Return the [x, y] coordinate for the center point of the cell that contains the specified text.  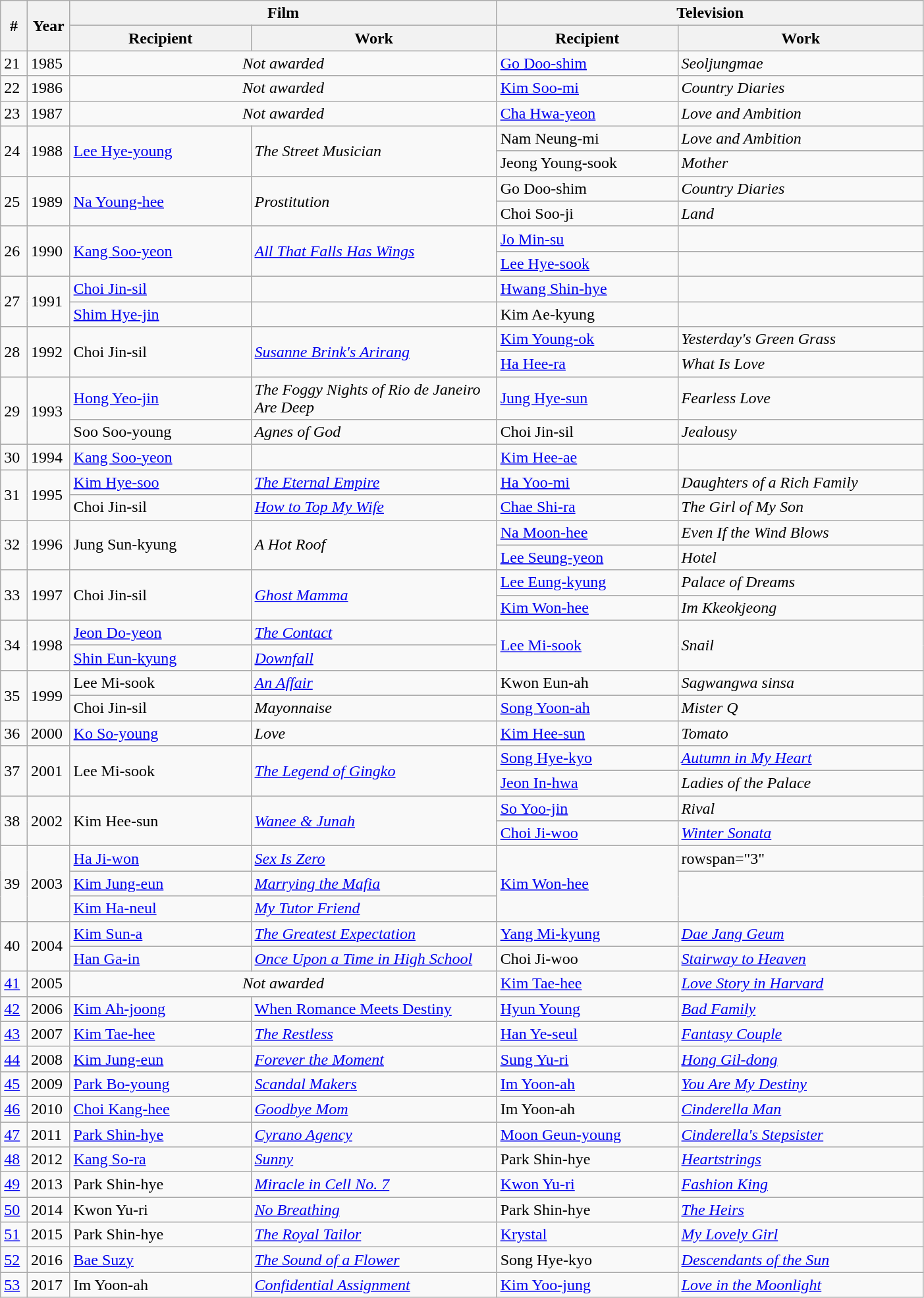
Ladies of the Palace [801, 783]
21 [14, 63]
Fantasy Couple [801, 1034]
Ha Ji-won [161, 859]
40 [14, 946]
Hyun Young [587, 1009]
The Eternal Empire [374, 482]
42 [14, 1009]
Tomato [801, 733]
51 [14, 1235]
1999 [49, 695]
1989 [49, 201]
Snail [801, 645]
31 [14, 495]
2013 [49, 1185]
The Restless [374, 1034]
2015 [49, 1235]
Lee Seung-yeon [587, 557]
1985 [49, 63]
34 [14, 645]
Sex Is Zero [374, 859]
45 [14, 1084]
Ghost Mamma [374, 595]
2007 [49, 1034]
Descendants of the Sun [801, 1260]
# [14, 26]
Seoljungmae [801, 63]
All That Falls Has Wings [374, 251]
1990 [49, 251]
Cha Hwa-yeon [587, 113]
49 [14, 1185]
The Contact [374, 633]
Even If the Wind Blows [801, 532]
Winter Sonata [801, 833]
33 [14, 595]
Prostitution [374, 201]
Kim Hee-ae [587, 457]
Agnes of God [374, 432]
29 [14, 411]
Chae Shi-ra [587, 507]
Goodbye Mom [374, 1109]
Lee Eung-kyung [587, 582]
46 [14, 1109]
Love Story in Harvard [801, 984]
Jung Sun-kyung [161, 545]
Hwang Shin-hye [587, 289]
1997 [49, 595]
24 [14, 151]
Cinderella's Stepsister [801, 1134]
50 [14, 1210]
Sung Yu-ri [587, 1059]
1988 [49, 151]
The Girl of My Son [801, 507]
The Royal Tailor [374, 1235]
Rival [801, 808]
1986 [49, 88]
28 [14, 352]
1998 [49, 645]
Mayonnaise [374, 708]
Lee Hye-young [161, 151]
Daughters of a Rich Family [801, 482]
Na Young-hee [161, 201]
2012 [49, 1160]
43 [14, 1034]
37 [14, 771]
2016 [49, 1260]
Kim Ae-kyung [587, 314]
32 [14, 545]
2014 [49, 1210]
Ha Hee-ra [587, 364]
The Foggy Nights of Rio de Janeiro Are Deep [374, 398]
Miracle in Cell No. 7 [374, 1185]
1993 [49, 411]
35 [14, 695]
Sagwangwa sinsa [801, 683]
2004 [49, 946]
Heartstrings [801, 1160]
Kim Ah-joong [161, 1009]
Moon Geun-young [587, 1134]
Kim Ha-neul [161, 909]
Jealousy [801, 432]
Once Upon a Time in High School [374, 959]
Kwon Eun-ah [587, 683]
2002 [49, 821]
1996 [49, 545]
Yang Mi-kyung [587, 934]
My Lovely Girl [801, 1235]
41 [14, 984]
1995 [49, 495]
Nam Neung-mi [587, 138]
Soo Soo-young [161, 432]
53 [14, 1285]
27 [14, 301]
Downfall [374, 658]
2001 [49, 771]
So Yoo-jin [587, 808]
Kim Soo-mi [587, 88]
A Hot Roof [374, 545]
Im Kkeokjeong [801, 607]
48 [14, 1160]
No Breathing [374, 1210]
Jeon In-hwa [587, 783]
Jeong Young-sook [587, 163]
52 [14, 1260]
23 [14, 113]
Han Ye-seul [587, 1034]
Hong Gil-dong [801, 1059]
Ko So-young [161, 733]
The Greatest Expectation [374, 934]
Stairway to Heaven [801, 959]
Mother [801, 163]
Autumn in My Heart [801, 758]
Lee Hye-sook [587, 264]
Land [801, 213]
Choi Soo-ji [587, 213]
2005 [49, 984]
Scandal Makers [374, 1084]
How to Top My Wife [374, 507]
Jo Min-su [587, 239]
An Affair [374, 683]
1992 [49, 352]
30 [14, 457]
Bad Family [801, 1009]
Bae Suzy [161, 1260]
Krystal [587, 1235]
You Are My Destiny [801, 1084]
Film [283, 13]
26 [14, 251]
Song Yoon-ah [587, 708]
22 [14, 88]
Yesterday's Green Grass [801, 339]
Cinderella Man [801, 1109]
My Tutor Friend [374, 909]
Love [374, 733]
38 [14, 821]
Kim Sun-a [161, 934]
1987 [49, 113]
Fearless Love [801, 398]
2017 [49, 1285]
Sunny [374, 1160]
Palace of Dreams [801, 582]
Wanee & Junah [374, 821]
Hong Yeo-jin [161, 398]
Susanne Brink's Arirang [374, 352]
Kang So-ra [161, 1160]
Kim Yoo-jung [587, 1285]
Han Ga-in [161, 959]
2003 [49, 884]
39 [14, 884]
Ha Yoo-mi [587, 482]
Na Moon-hee [587, 532]
Shin Eun-kyung [161, 658]
Fashion King [801, 1185]
The Sound of a Flower [374, 1260]
Confidential Assignment [374, 1285]
Jeon Do-yeon [161, 633]
2011 [49, 1134]
2010 [49, 1109]
The Legend of Gingko [374, 771]
Park Bo-young [161, 1084]
Kim Young-ok [587, 339]
Love in the Moonlight [801, 1285]
1994 [49, 457]
Jung Hye-sun [587, 398]
Kim Hye-soo [161, 482]
The Heirs [801, 1210]
Shim Hye-jin [161, 314]
2009 [49, 1084]
44 [14, 1059]
47 [14, 1134]
2006 [49, 1009]
rowspan="3" [801, 859]
Choi Kang-hee [161, 1109]
Cyrano Agency [374, 1134]
2008 [49, 1059]
2000 [49, 733]
Forever the Moment [374, 1059]
The Street Musician [374, 151]
Hotel [801, 557]
36 [14, 733]
When Romance Meets Destiny [374, 1009]
Dae Jang Geum [801, 934]
Mister Q [801, 708]
25 [14, 201]
What Is Love [801, 364]
Year [49, 26]
Television [710, 13]
1991 [49, 301]
Marrying the Mafia [374, 884]
